Capture the cell that displays the provided text and extract its [X, Y] central coordinate. 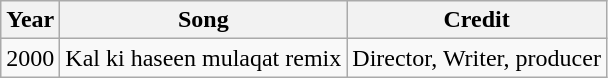
Year [30, 20]
Director, Writer, producer [477, 58]
Credit [477, 20]
Kal ki haseen mulaqat remix [204, 58]
Song [204, 20]
2000 [30, 58]
